Identify which cell holds the provided text, then report its (x, y) central coordinate. 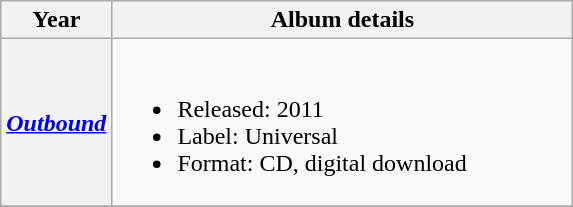
Outbound (56, 122)
Released: 2011Label: UniversalFormat: CD, digital download (342, 122)
Album details (342, 20)
Year (56, 20)
